Return (X, Y) of the center of cell containing provided text 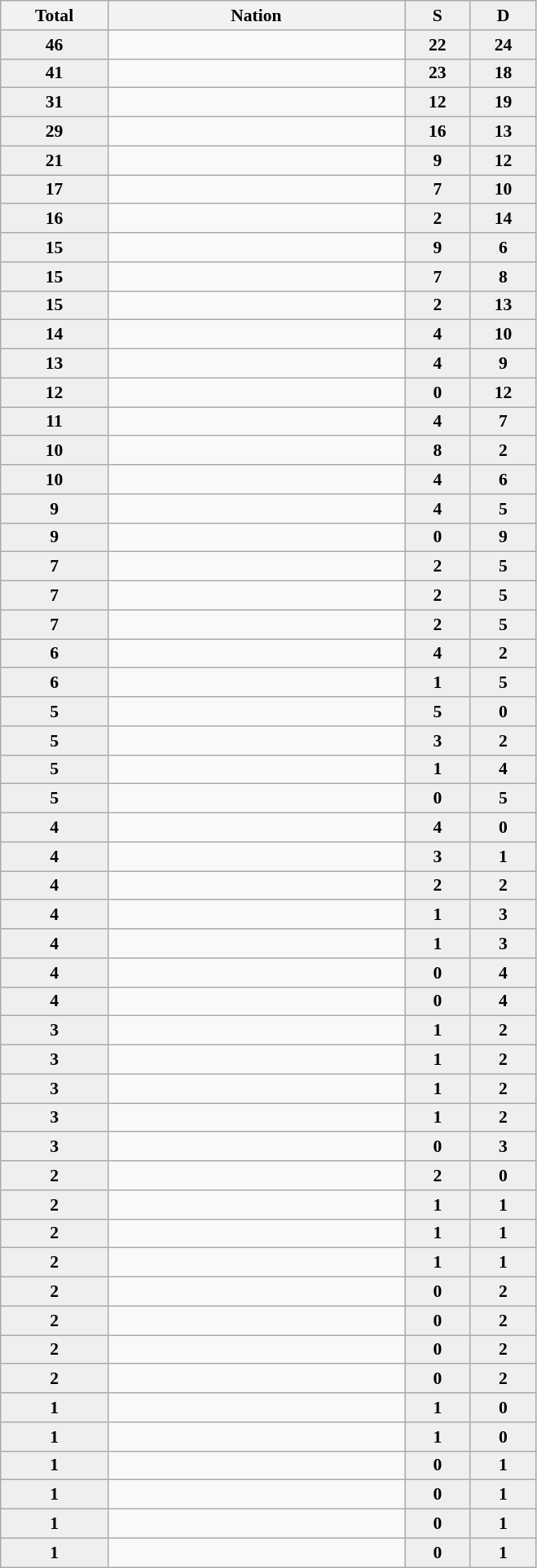
18 (504, 73)
31 (55, 103)
D (504, 15)
17 (55, 190)
S (437, 15)
24 (504, 45)
23 (437, 73)
41 (55, 73)
11 (55, 422)
Nation (256, 15)
22 (437, 45)
46 (55, 45)
29 (55, 132)
Total (55, 15)
19 (504, 103)
21 (55, 160)
